Provide the [x, y] coordinate of the cell's center where the given text is located.  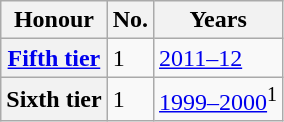
1999–20001 [218, 100]
Honour [54, 20]
Sixth tier [54, 100]
2011–12 [218, 58]
Years [218, 20]
No. [130, 20]
Fifth tier [54, 58]
